Return the [x, y] coordinate for the center point of the cell that contains the specified text.  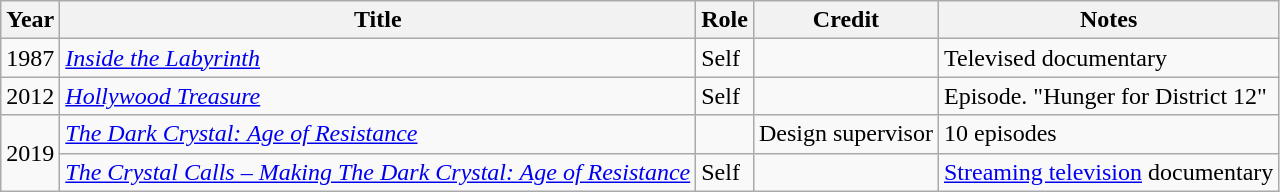
Inside the Labyrinth [378, 58]
Notes [1108, 20]
2012 [30, 96]
Hollywood Treasure [378, 96]
2019 [30, 153]
Streaming television documentary [1108, 172]
Year [30, 20]
Credit [846, 20]
The Dark Crystal: Age of Resistance [378, 134]
The Crystal Calls – Making The Dark Crystal: Age of Resistance [378, 172]
Role [725, 20]
Episode. "Hunger for District 12" [1108, 96]
Televised documentary [1108, 58]
10 episodes [1108, 134]
1987 [30, 58]
Design supervisor [846, 134]
Title [378, 20]
